Return the (X, Y) coordinate for the center point of the cell that contains the specified text.  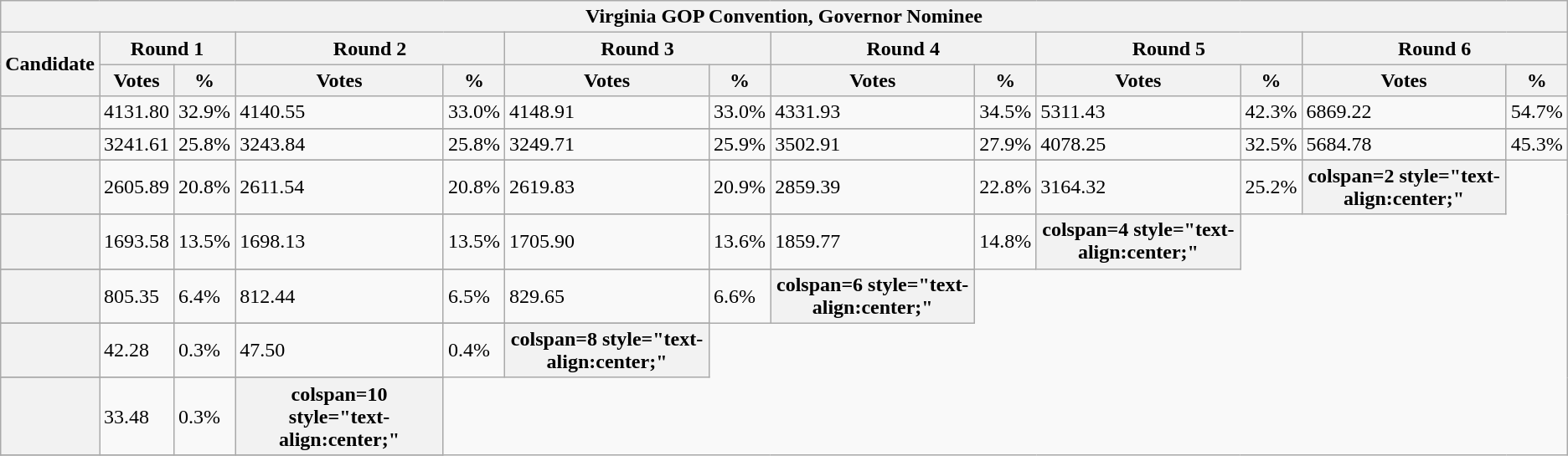
6.4% (204, 296)
Round 2 (370, 49)
45.3% (1536, 144)
42.28 (136, 350)
colspan=4 style="text-align:center;" (1138, 241)
Round 1 (167, 49)
4140.55 (340, 112)
25.9% (740, 144)
1705.90 (606, 241)
3164.32 (1138, 187)
2859.39 (873, 187)
54.7% (1536, 112)
Round 4 (903, 49)
22.8% (1005, 187)
Round 3 (637, 49)
colspan=6 style="text-align:center;" (873, 296)
2619.83 (606, 187)
5684.78 (1404, 144)
3243.84 (340, 144)
47.50 (340, 350)
6.5% (474, 296)
33.48 (136, 416)
805.35 (136, 296)
27.9% (1005, 144)
Round 6 (1434, 49)
25.2% (1271, 187)
3502.91 (873, 144)
812.44 (340, 296)
Round 5 (1169, 49)
14.8% (1005, 241)
5311.43 (1138, 112)
4331.93 (873, 112)
colspan=10 style="text-align:center;" (340, 416)
0.4% (474, 350)
32.9% (204, 112)
3249.71 (606, 144)
1859.77 (873, 241)
4148.91 (606, 112)
42.3% (1271, 112)
1693.58 (136, 241)
32.5% (1271, 144)
13.6% (740, 241)
colspan=2 style="text-align:center;" (1404, 187)
3241.61 (136, 144)
Virginia GOP Convention, Governor Nominee (784, 17)
4131.80 (136, 112)
4078.25 (1138, 144)
Candidate (50, 64)
2611.54 (340, 187)
34.5% (1005, 112)
829.65 (606, 296)
6.6% (740, 296)
colspan=8 style="text-align:center;" (606, 350)
1698.13 (340, 241)
20.9% (740, 187)
6869.22 (1404, 112)
2605.89 (136, 187)
